Scan for the cell matching the given text and deliver its [X, Y] coordinate at center. 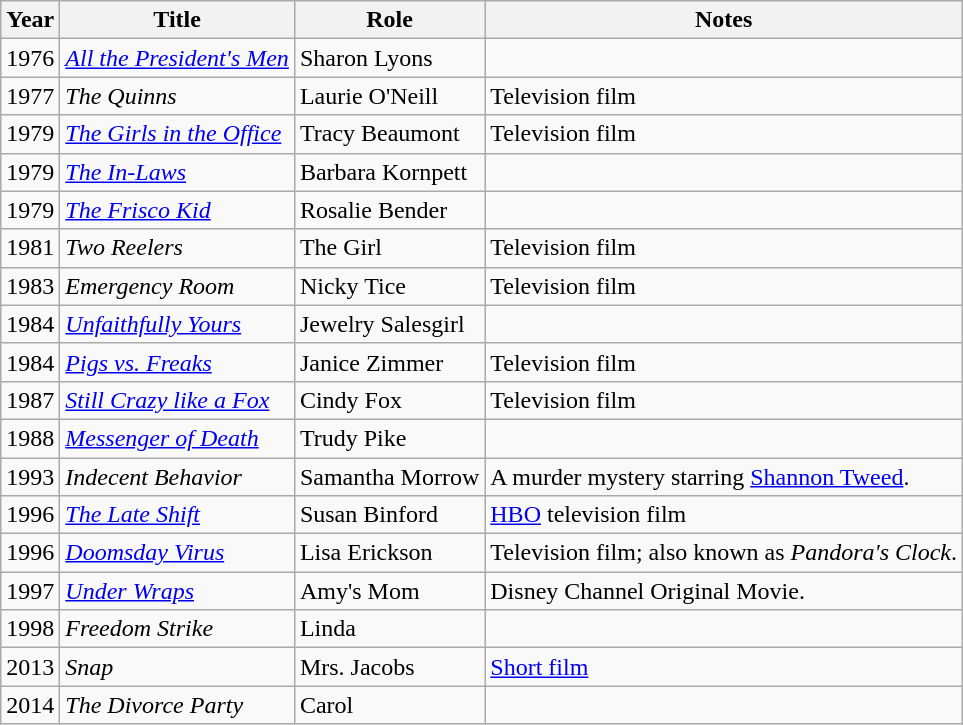
Role [389, 20]
The Late Shift [178, 515]
Title [178, 20]
The Quinns [178, 96]
1976 [30, 58]
Laurie O'Neill [389, 96]
Freedom Strike [178, 629]
Linda [389, 629]
Lisa Erickson [389, 553]
Nicky Tice [389, 286]
Samantha Morrow [389, 477]
Carol [389, 705]
Sharon Lyons [389, 58]
Year [30, 20]
Disney Channel Original Movie. [724, 591]
1977 [30, 96]
1981 [30, 248]
The Divorce Party [178, 705]
2014 [30, 705]
1997 [30, 591]
The Girl [389, 248]
The Frisco Kid [178, 210]
1983 [30, 286]
Under Wraps [178, 591]
2013 [30, 667]
1988 [30, 438]
Cindy Fox [389, 400]
Two Reelers [178, 248]
Amy's Mom [389, 591]
Unfaithfully Yours [178, 324]
Snap [178, 667]
All the President's Men [178, 58]
Susan Binford [389, 515]
Trudy Pike [389, 438]
Mrs. Jacobs [389, 667]
Short film [724, 667]
1998 [30, 629]
Rosalie Bender [389, 210]
Television film; also known as Pandora's Clock. [724, 553]
Notes [724, 20]
The In-Laws [178, 172]
Tracy Beaumont [389, 134]
Still Crazy like a Fox [178, 400]
Emergency Room [178, 286]
Messenger of Death [178, 438]
Pigs vs. Freaks [178, 362]
Jewelry Salesgirl [389, 324]
Indecent Behavior [178, 477]
A murder mystery starring Shannon Tweed. [724, 477]
The Girls in the Office [178, 134]
Janice Zimmer [389, 362]
1987 [30, 400]
HBO television film [724, 515]
Doomsday Virus [178, 553]
Barbara Kornpett [389, 172]
1993 [30, 477]
